Search for the cell housing the specified text and yield its [x, y] center coordinate. 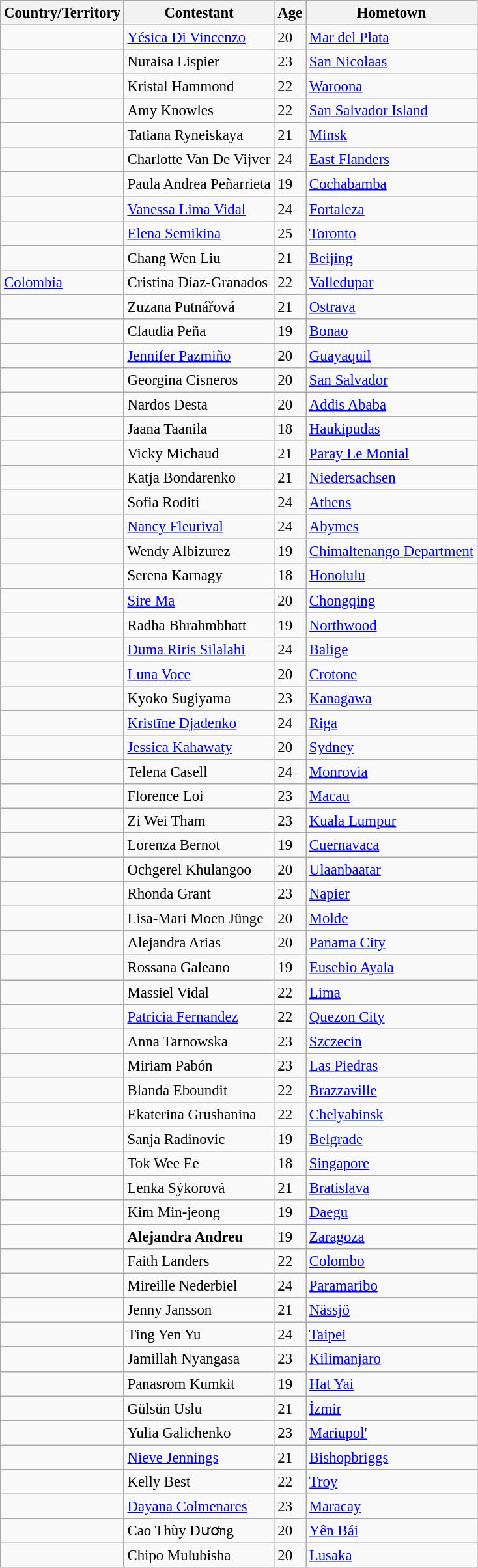
Nässjö [392, 1310]
Cao Thùy Dương [199, 1531]
Chimaltenango Department [392, 552]
Singapore [392, 1164]
Hometown [392, 13]
Age [290, 13]
Jessica Kahawaty [199, 748]
Katja Bondarenko [199, 478]
Ostrava [392, 307]
Brazzaville [392, 1090]
Lusaka [392, 1555]
Bonao [392, 331]
Cochabamba [392, 184]
Contestant [199, 13]
Las Piedras [392, 1065]
East Flanders [392, 160]
Sanja Radinovic [199, 1139]
Anna Tarnowska [199, 1041]
Rossana Galeano [199, 968]
Kristīne Djadenko [199, 723]
San Salvador Island [392, 111]
Yên Bái [392, 1531]
Lima [392, 992]
Lenka Sýkorová [199, 1188]
Paray Le Monial [392, 454]
Sydney [392, 748]
Mar del Plata [392, 38]
Chongqing [392, 600]
Szczecin [392, 1041]
Zaragoza [392, 1237]
Lorenza Bernot [199, 845]
Addis Ababa [392, 404]
Hat Yai [392, 1384]
Beijing [392, 258]
Ting Yen Yu [199, 1335]
Bratislava [392, 1188]
Vanessa Lima Vidal [199, 209]
Macau [392, 796]
Zuzana Putnářová [199, 307]
Cristina Díaz-Granados [199, 282]
Yésica Di Vincenzo [199, 38]
Guayaquil [392, 356]
Massiel Vidal [199, 992]
Kuala Lumpur [392, 821]
Belgrade [392, 1139]
Jaana Taanila [199, 429]
Eusebio Ayala [392, 968]
San Nicolaas [392, 62]
Sofia Roditi [199, 503]
Chipo Mulubisha [199, 1555]
Rhonda Grant [199, 894]
Gülsün Uslu [199, 1408]
Maracay [392, 1506]
Haukipudas [392, 429]
Balige [392, 649]
Troy [392, 1482]
Mariupol' [392, 1433]
Nancy Fleurival [199, 527]
25 [290, 233]
İzmir [392, 1408]
Ochgerel Khulangoo [199, 870]
Sire Ma [199, 600]
San Salvador [392, 380]
Athens [392, 503]
Nuraisa Lispier [199, 62]
Jennifer Pazmiño [199, 356]
Kyoko Sugiyama [199, 699]
Minsk [392, 135]
Taipei [392, 1335]
Nieve Jennings [199, 1457]
Northwood [392, 625]
Patricia Fernandez [199, 1016]
Serena Karnagy [199, 576]
Panama City [392, 944]
Chang Wen Liu [199, 258]
Riga [392, 723]
Quezon City [392, 1016]
Mireille Nederbiel [199, 1286]
Luna Voce [199, 674]
Jenny Jansson [199, 1310]
Panasrom Kumkit [199, 1384]
Valledupar [392, 282]
Chelyabinsk [392, 1115]
Florence Loi [199, 796]
Bishopbriggs [392, 1457]
Waroona [392, 87]
Kanagawa [392, 699]
Yulia Galichenko [199, 1433]
Charlotte Van De Vijver [199, 160]
Napier [392, 894]
Monrovia [392, 772]
Toronto [392, 233]
Radha Bhrahmbhatt [199, 625]
Nardos Desta [199, 404]
Kristal Hammond [199, 87]
Lisa-Mari Moen Jünge [199, 919]
Kim Min-jeong [199, 1212]
Alejandra Arias [199, 944]
Paramaribo [392, 1286]
Georgina Cisneros [199, 380]
Vicky Michaud [199, 454]
Colombo [392, 1261]
Elena Semikina [199, 233]
Colombia [63, 282]
Cuernavaca [392, 845]
Amy Knowles [199, 111]
Wendy Albizurez [199, 552]
Tok Wee Ee [199, 1164]
Miriam Pabón [199, 1065]
Jamillah Nyangasa [199, 1360]
Dayana Colmenares [199, 1506]
Fortaleza [392, 209]
Blanda Eboundit [199, 1090]
Abymes [392, 527]
Daegu [392, 1212]
Tatiana Ryneiskaya [199, 135]
Paula Andrea Peñarrieta [199, 184]
Claudia Peña [199, 331]
Telena Casell [199, 772]
Ulaanbaatar [392, 870]
Faith Landers [199, 1261]
Honolulu [392, 576]
Alejandra Andreu [199, 1237]
Ekaterina Grushanina [199, 1115]
Crotone [392, 674]
Molde [392, 919]
Kelly Best [199, 1482]
Zi Wei Tham [199, 821]
Niedersachsen [392, 478]
Country/Territory [63, 13]
Kilimanjaro [392, 1360]
Duma Riris Silalahi [199, 649]
